Determine the [x, y] coordinate at the center of the cell enclosing the given text.  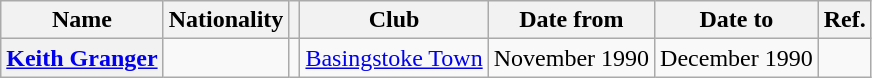
Name [82, 20]
Ref. [844, 20]
Nationality [226, 20]
Date from [571, 20]
Keith Granger [82, 58]
Club [394, 20]
November 1990 [571, 58]
Basingstoke Town [394, 58]
December 1990 [737, 58]
Date to [737, 20]
